Extract the [X, Y] coordinate from the center of the cell holding the provided text.  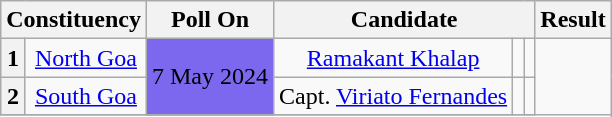
South Goa [86, 96]
Result [573, 20]
Candidate [404, 20]
North Goa [86, 58]
Poll On [210, 20]
Ramakant Khalap [394, 58]
Constituency [74, 20]
Capt. Viriato Fernandes [394, 96]
7 May 2024 [210, 77]
1 [14, 58]
2 [14, 96]
